From the cell containing the given text, extract its center point as (X, Y) coordinate. 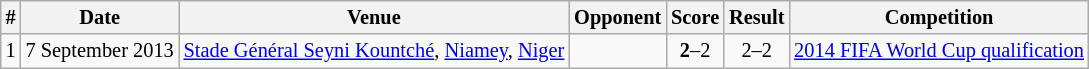
Stade Général Seyni Kountché, Niamey, Niger (374, 51)
1 (11, 51)
2014 FIFA World Cup qualification (939, 51)
Competition (939, 17)
Result (756, 17)
Venue (374, 17)
7 September 2013 (100, 51)
Opponent (618, 17)
Score (695, 17)
Date (100, 17)
# (11, 17)
